Pinpoint the cell where the given text exists, returning its (x, y) midpoint coordinate. 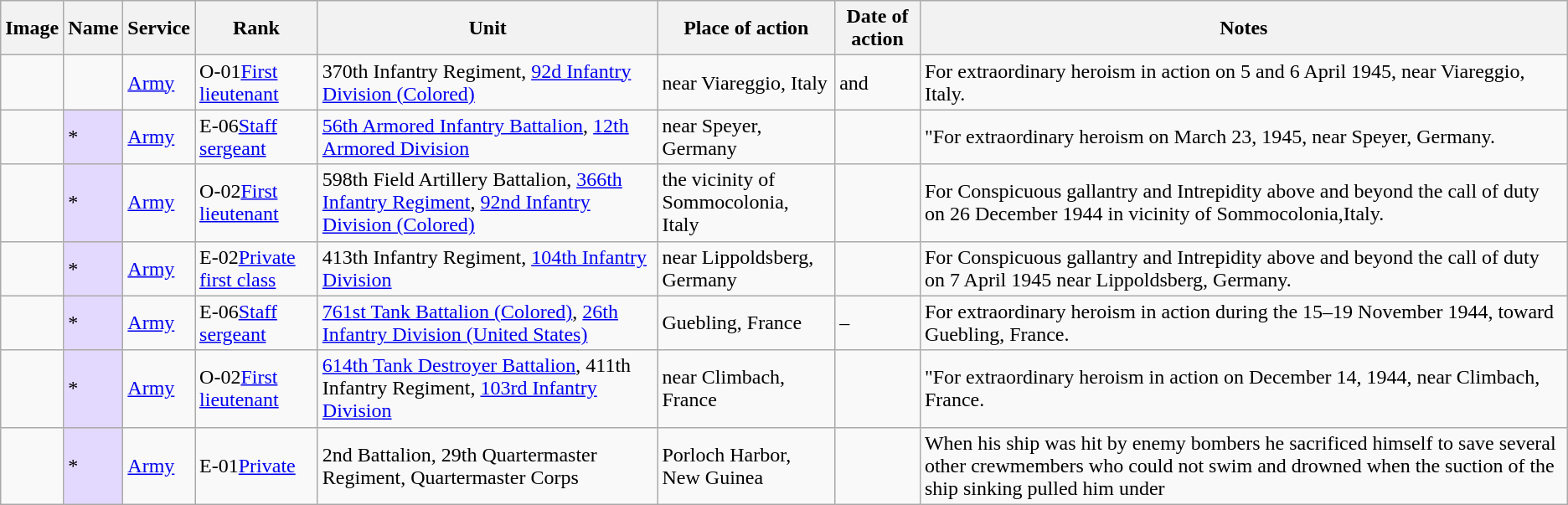
near Climbach, France (746, 389)
near Viareggio, Italy (746, 82)
For extraordinary heroism in action during the 15–19 November 1944, toward Guebling, France. (1243, 323)
Name (94, 28)
56th Armored Infantry Battalion, 12th Armored Division (487, 137)
For Conspicuous gallantry and Intrepidity above and beyond the call of duty on 26 December 1944 in vicinity of Sommocolonia,Italy. (1243, 203)
Rank (256, 28)
Service (159, 28)
Notes (1243, 28)
near Lippoldsberg, Germany (746, 268)
614th Tank Destroyer Battalion, 411th Infantry Regiment, 103rd Infantry Division (487, 389)
near Speyer, Germany (746, 137)
"For extraordinary heroism in action on December 14, 1944, near Climbach, France. (1243, 389)
the vicinity of Sommocolonia,Italy (746, 203)
Porloch Harbor, New Guinea (746, 466)
Guebling, France (746, 323)
Unit (487, 28)
Place of action (746, 28)
E-02Private first class (256, 268)
For extraordinary heroism in action on 5 and 6 April 1945, near Viareggio, Italy. (1243, 82)
Date of action (878, 28)
2nd Battalion, 29th Quartermaster Regiment, Quartermaster Corps (487, 466)
Image (32, 28)
O-01First lieutenant (256, 82)
and (878, 82)
– (878, 323)
370th Infantry Regiment, 92d Infantry Division (Colored) (487, 82)
For Conspicuous gallantry and Intrepidity above and beyond the call of duty on 7 April 1945 near Lippoldsberg, Germany. (1243, 268)
413th Infantry Regiment, 104th Infantry Division (487, 268)
598th Field Artillery Battalion, 366th Infantry Regiment, 92nd Infantry Division (Colored) (487, 203)
761st Tank Battalion (Colored), 26th Infantry Division (United States) (487, 323)
E-01Private (256, 466)
"For extraordinary heroism on March 23, 1945, near Speyer, Germany. (1243, 137)
